Locate the cell with the specified text and output its (X, Y) center coordinate. 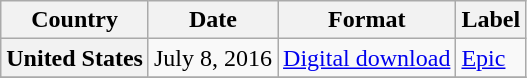
July 8, 2016 (212, 58)
Country (75, 20)
Label (491, 20)
Format (367, 20)
Date (212, 20)
Digital download (367, 58)
United States (75, 58)
Epic (491, 58)
